For the text-containing cell, return its midpoint in [x, y] coordinate format. 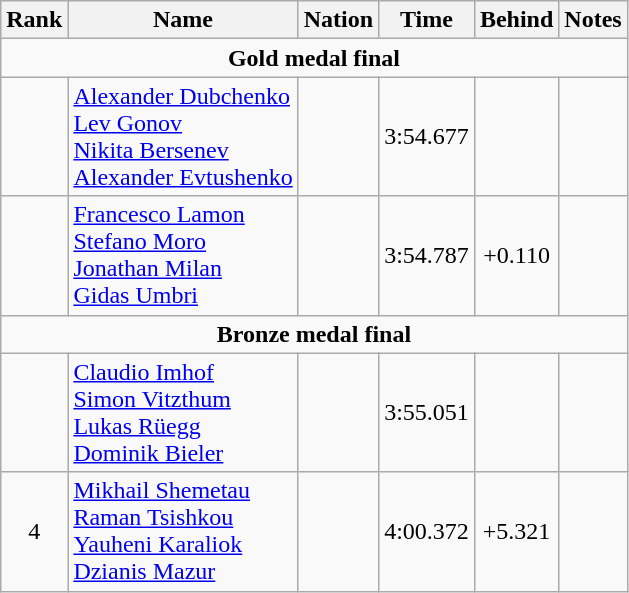
Notes [593, 20]
3:55.051 [427, 412]
3:54.787 [427, 256]
Time [427, 20]
Mikhail ShemetauRaman TsishkouYauheni KaraliokDzianis Mazur [183, 532]
3:54.677 [427, 136]
Bronze medal final [314, 334]
+0.110 [516, 256]
Gold medal final [314, 58]
4 [34, 532]
4:00.372 [427, 532]
Name [183, 20]
Claudio ImhofSimon VitzthumLukas RüeggDominik Bieler [183, 412]
Francesco LamonStefano MoroJonathan MilanGidas Umbri [183, 256]
Alexander DubchenkoLev GonovNikita BersenevAlexander Evtushenko [183, 136]
Behind [516, 20]
Nation [338, 20]
+5.321 [516, 532]
Rank [34, 20]
